Find where the given text appears and provide that cell's center as [X, Y] coordinate. 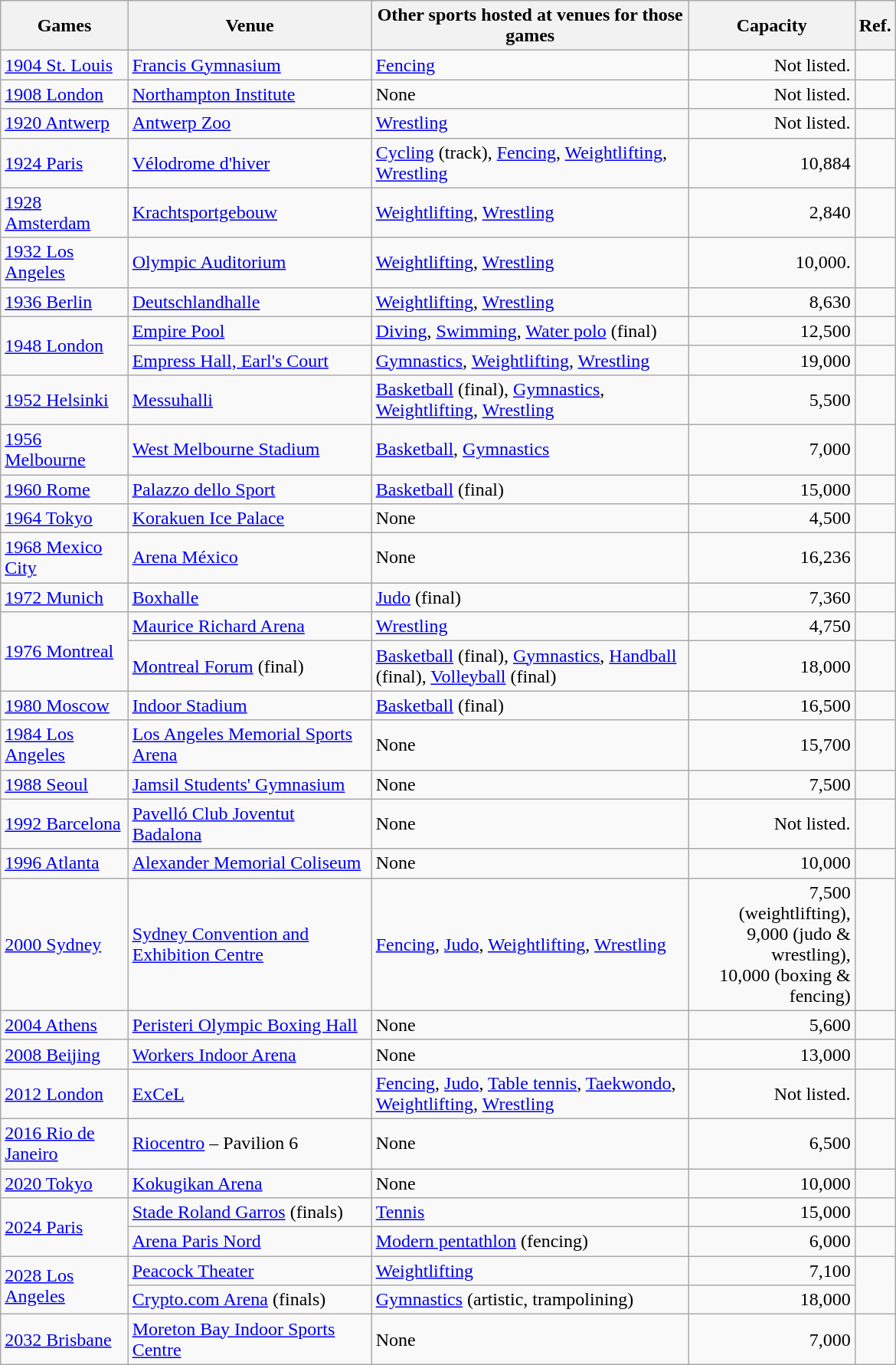
Northampton Institute [250, 94]
1972 Munich [64, 597]
Sydney Convention and Exhibition Centre [250, 944]
1908 London [64, 94]
Antwerp Zoo [250, 123]
7,500 (weightlifting),9,000 (judo & wrestling),10,000 (boxing & fencing) [772, 944]
Gymnastics, Weightlifting, Wrestling [530, 360]
1936 Berlin [64, 302]
2004 Athens [64, 1025]
1952 Helsinki [64, 400]
Basketball (final), Gymnastics, Handball (final), Volleyball (final) [530, 666]
Pavelló Club Joventut Badalona [250, 824]
2028 Los Angeles [64, 1285]
4,750 [772, 627]
Messuhalli [250, 400]
16,500 [772, 705]
Montreal Forum (final) [250, 666]
2012 London [64, 1094]
Moreton Bay Indoor Sports Centre [250, 1339]
Capacity [772, 26]
Arena México [250, 558]
Venue [250, 26]
1980 Moscow [64, 705]
7,360 [772, 597]
Alexander Memorial Coliseum [250, 863]
5,600 [772, 1025]
Krachtsportgebouw [250, 213]
Empire Pool [250, 331]
Peristeri Olympic Boxing Hall [250, 1025]
1992 Barcelona [64, 824]
Boxhalle [250, 597]
10,884 [772, 162]
2000 Sydney [64, 944]
1984 Los Angeles [64, 745]
Basketball (final), Gymnastics, Weightlifting, Wrestling [530, 400]
1932 Los Angeles [64, 262]
Vélodrome d'hiver [250, 162]
1920 Antwerp [64, 123]
Judo (final) [530, 597]
Maurice Richard Arena [250, 627]
16,236 [772, 558]
1924 Paris [64, 162]
1928 Amsterdam [64, 213]
Stade Roland Garros (finals) [250, 1213]
19,000 [772, 360]
Crypto.com Arena (finals) [250, 1300]
Empress Hall, Earl's Court [250, 360]
6,000 [772, 1242]
Fencing, Judo, Weightlifting, Wrestling [530, 944]
6,500 [772, 1143]
Peacock Theater [250, 1271]
2008 Beijing [64, 1054]
1996 Atlanta [64, 863]
1904 St. Louis [64, 65]
Modern pentathlon (fencing) [530, 1242]
Cycling (track), Fencing, Weightlifting, Wrestling [530, 162]
Fencing [530, 65]
Jamsil Students' Gymnasium [250, 784]
1968 Mexico City [64, 558]
Diving, Swimming, Water polo (final) [530, 331]
Olympic Auditorium [250, 262]
15,700 [772, 745]
Palazzo dello Sport [250, 489]
1948 London [64, 345]
2024 Paris [64, 1227]
Fencing, Judo, Table tennis, Taekwondo, Weightlifting, Wrestling [530, 1094]
7,500 [772, 784]
Francis Gymnasium [250, 65]
Tennis [530, 1213]
Ref. [875, 26]
Indoor Stadium [250, 705]
1960 Rome [64, 489]
Kokugikan Arena [250, 1183]
1976 Montreal [64, 651]
2,840 [772, 213]
12,500 [772, 331]
Riocentro – Pavilion 6 [250, 1143]
West Melbourne Stadium [250, 449]
Basketball, Gymnastics [530, 449]
1964 Tokyo [64, 519]
8,630 [772, 302]
Los Angeles Memorial Sports Arena [250, 745]
4,500 [772, 519]
2016 Rio de Janeiro [64, 1143]
10,000. [772, 262]
5,500 [772, 400]
13,000 [772, 1054]
Weightlifting [530, 1271]
Other sports hosted at venues for those games [530, 26]
2020 Tokyo [64, 1183]
1956 Melbourne [64, 449]
Deutschlandhalle [250, 302]
2032 Brisbane [64, 1339]
Gymnastics (artistic, trampolining) [530, 1300]
Games [64, 26]
7,100 [772, 1271]
Arena Paris Nord [250, 1242]
Korakuen Ice Palace [250, 519]
1988 Seoul [64, 784]
Workers Indoor Arena [250, 1054]
ExCeL [250, 1094]
